Identify which cell holds the provided text, then report its [x, y] central coordinate. 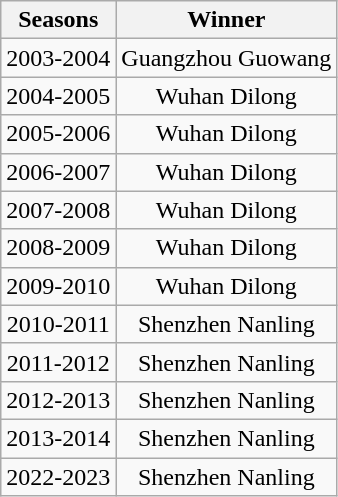
2012-2013 [58, 400]
2005-2006 [58, 134]
2008-2009 [58, 248]
Guangzhou Guowang [226, 58]
Winner [226, 20]
2013-2014 [58, 438]
Seasons [58, 20]
2007-2008 [58, 210]
2004-2005 [58, 96]
2022-2023 [58, 477]
2009-2010 [58, 286]
2011-2012 [58, 362]
2003-2004 [58, 58]
2006-2007 [58, 172]
2010-2011 [58, 324]
